Output the (x, y) coordinate of the center of the cell containing the given text.  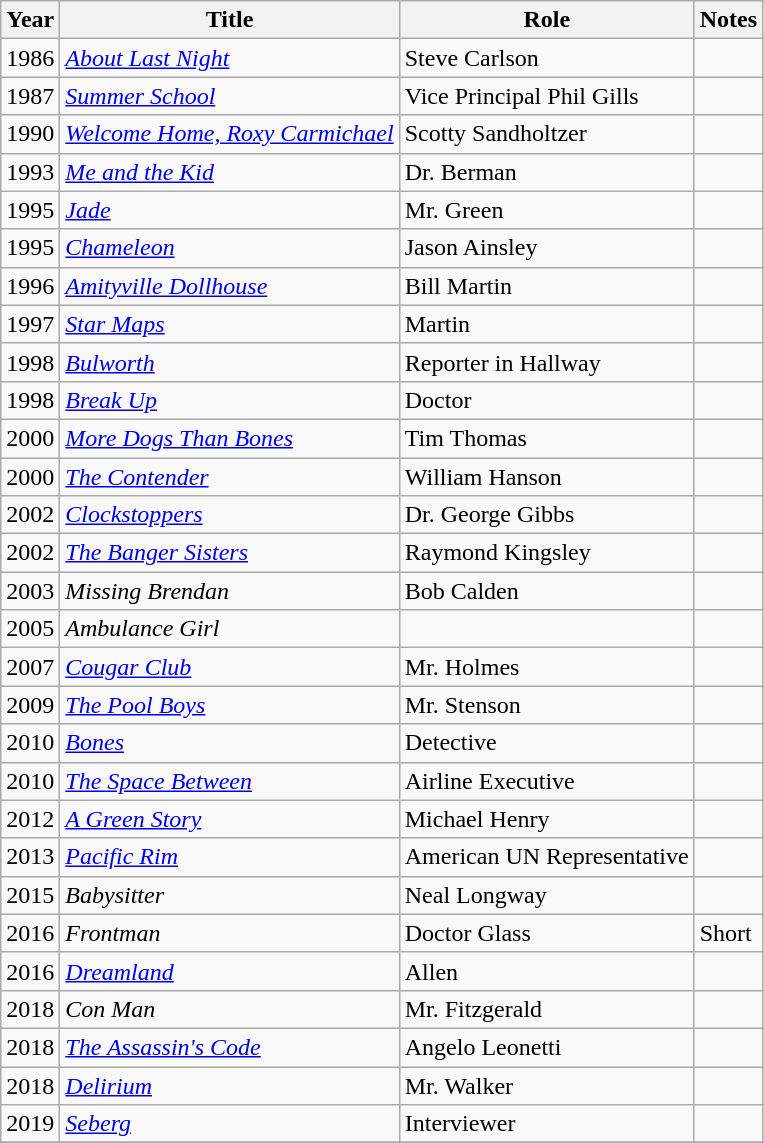
Dr. George Gibbs (546, 515)
Year (30, 20)
Reporter in Hallway (546, 362)
Frontman (230, 933)
1986 (30, 58)
Bulworth (230, 362)
Steve Carlson (546, 58)
Summer School (230, 96)
Con Man (230, 1009)
Pacific Rim (230, 857)
Role (546, 20)
Detective (546, 743)
1993 (30, 172)
1990 (30, 134)
2007 (30, 667)
2005 (30, 629)
2015 (30, 895)
Me and the Kid (230, 172)
Vice Principal Phil Gills (546, 96)
Title (230, 20)
The Space Between (230, 781)
Interviewer (546, 1124)
Cougar Club (230, 667)
Scotty Sandholtzer (546, 134)
Raymond Kingsley (546, 553)
Doctor Glass (546, 933)
Ambulance Girl (230, 629)
Break Up (230, 400)
Dr. Berman (546, 172)
More Dogs Than Bones (230, 438)
Jason Ainsley (546, 248)
Babysitter (230, 895)
2019 (30, 1124)
Martin (546, 324)
Mr. Holmes (546, 667)
Tim Thomas (546, 438)
1987 (30, 96)
Dreamland (230, 971)
Neal Longway (546, 895)
Angelo Leonetti (546, 1047)
2012 (30, 819)
Short (728, 933)
Missing Brendan (230, 591)
2003 (30, 591)
Seberg (230, 1124)
Mr. Green (546, 210)
2013 (30, 857)
Airline Executive (546, 781)
Allen (546, 971)
1997 (30, 324)
Mr. Stenson (546, 705)
American UN Representative (546, 857)
2009 (30, 705)
Chameleon (230, 248)
Clockstoppers (230, 515)
Welcome Home, Roxy Carmichael (230, 134)
Bill Martin (546, 286)
Amityville Dollhouse (230, 286)
William Hanson (546, 477)
Bob Calden (546, 591)
Mr. Fitzgerald (546, 1009)
1996 (30, 286)
Notes (728, 20)
The Pool Boys (230, 705)
A Green Story (230, 819)
Mr. Walker (546, 1085)
About Last Night (230, 58)
The Contender (230, 477)
The Assassin's Code (230, 1047)
Michael Henry (546, 819)
Jade (230, 210)
Doctor (546, 400)
The Banger Sisters (230, 553)
Bones (230, 743)
Delirium (230, 1085)
Star Maps (230, 324)
